Return the [x, y] coordinate for the center point of the cell that contains the specified text.  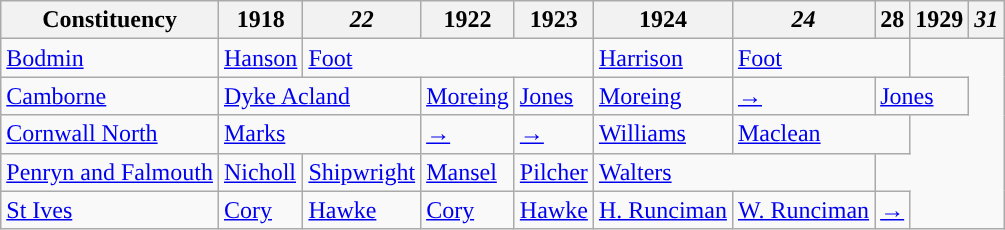
31 [986, 20]
1929 [940, 20]
Williams [662, 134]
Harrison [662, 58]
28 [892, 20]
Pilcher [554, 172]
Nicholl [260, 172]
Walters [734, 172]
1924 [662, 20]
Bodmin [110, 58]
Shipwright [362, 172]
24 [803, 20]
Hanson [260, 58]
Dyke Acland [319, 96]
H. Runciman [662, 210]
Mansel [468, 172]
Penryn and Falmouth [110, 172]
Constituency [110, 20]
St Ives [110, 210]
1922 [468, 20]
22 [362, 20]
1923 [554, 20]
Maclean [820, 134]
Cornwall North [110, 134]
Camborne [110, 96]
Marks [319, 134]
W. Runciman [803, 210]
1918 [260, 20]
